Determine the (X, Y) coordinate at the center of the cell enclosing the given text.  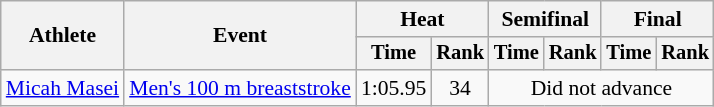
Final (657, 19)
Semifinal (545, 19)
Did not advance (602, 88)
Heat (422, 19)
Micah Masei (62, 88)
1:05.95 (394, 88)
Event (240, 36)
34 (460, 88)
Athlete (62, 36)
Men's 100 m breaststroke (240, 88)
